Provide the (X, Y) coordinate of the cell's center where the given text is located.  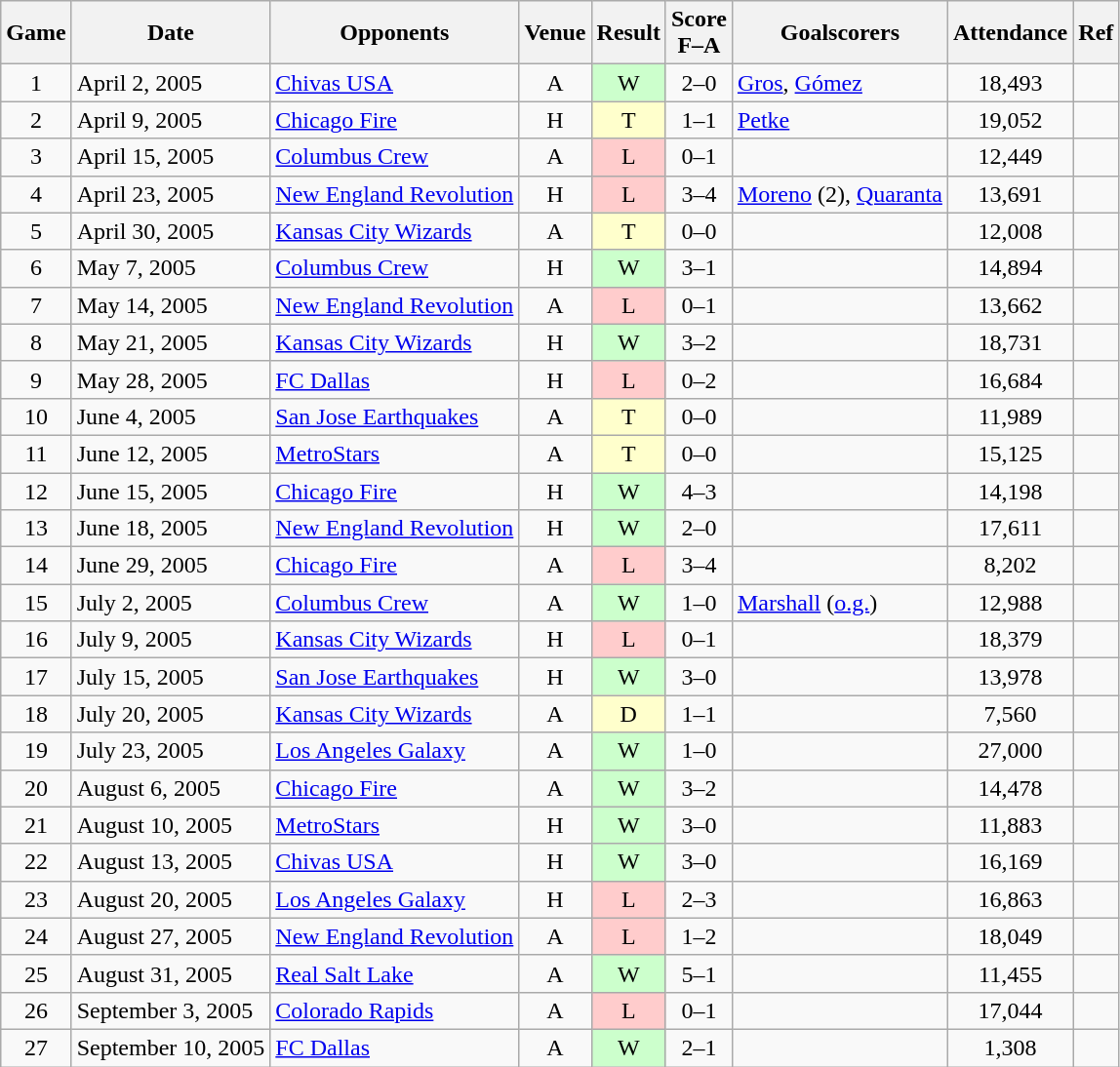
18 (36, 714)
14,478 (1010, 788)
10 (36, 416)
May 14, 2005 (171, 305)
19 (36, 751)
20 (36, 788)
September 10, 2005 (171, 1047)
16,684 (1010, 379)
0–2 (699, 379)
July 15, 2005 (171, 677)
May 28, 2005 (171, 379)
21 (36, 825)
1–2 (699, 936)
7,560 (1010, 714)
April 15, 2005 (171, 157)
August 10, 2005 (171, 825)
12 (36, 491)
11,455 (1010, 973)
9 (36, 379)
Opponents (394, 33)
Date (171, 33)
13,662 (1010, 305)
August 20, 2005 (171, 899)
July 9, 2005 (171, 640)
11,883 (1010, 825)
5 (36, 231)
September 3, 2005 (171, 1010)
17,611 (1010, 529)
16,863 (1010, 899)
11 (36, 454)
Moreno (2), Quaranta (839, 194)
12,449 (1010, 157)
8,202 (1010, 566)
July 2, 2005 (171, 603)
13,691 (1010, 194)
19,052 (1010, 120)
4–3 (699, 491)
May 21, 2005 (171, 342)
7 (36, 305)
5–1 (699, 973)
April 9, 2005 (171, 120)
April 30, 2005 (171, 231)
18,379 (1010, 640)
D (628, 714)
August 13, 2005 (171, 862)
13 (36, 529)
12,008 (1010, 231)
May 7, 2005 (171, 268)
25 (36, 973)
1 (36, 83)
24 (36, 936)
3 (36, 157)
3–1 (699, 268)
Game (36, 33)
Attendance (1010, 33)
July 20, 2005 (171, 714)
11,989 (1010, 416)
13,978 (1010, 677)
6 (36, 268)
23 (36, 899)
22 (36, 862)
April 2, 2005 (171, 83)
April 23, 2005 (171, 194)
12,988 (1010, 603)
Ref (1097, 33)
2–3 (699, 899)
16,169 (1010, 862)
26 (36, 1010)
27 (36, 1047)
June 4, 2005 (171, 416)
14 (36, 566)
August 27, 2005 (171, 936)
Gros, Gómez (839, 83)
Colorado Rapids (394, 1010)
June 15, 2005 (171, 491)
16 (36, 640)
8 (36, 342)
2 (36, 120)
June 18, 2005 (171, 529)
August 6, 2005 (171, 788)
July 23, 2005 (171, 751)
18,731 (1010, 342)
17,044 (1010, 1010)
1,308 (1010, 1047)
2–1 (699, 1047)
15,125 (1010, 454)
Real Salt Lake (394, 973)
14,198 (1010, 491)
Marshall (o.g.) (839, 603)
June 12, 2005 (171, 454)
ScoreF–A (699, 33)
Venue (555, 33)
15 (36, 603)
Petke (839, 120)
14,894 (1010, 268)
17 (36, 677)
27,000 (1010, 751)
4 (36, 194)
Result (628, 33)
August 31, 2005 (171, 973)
18,493 (1010, 83)
June 29, 2005 (171, 566)
Goalscorers (839, 33)
18,049 (1010, 936)
